Identify which cell holds the provided text, then report its (x, y) central coordinate. 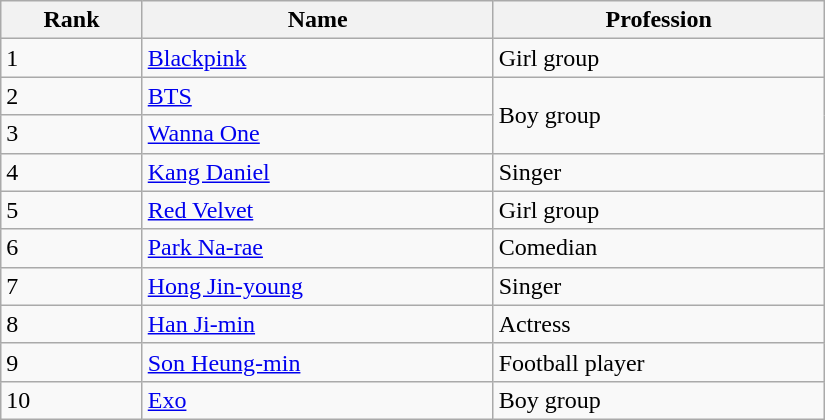
Kang Daniel (318, 172)
1 (72, 58)
10 (72, 400)
Actress (658, 324)
8 (72, 324)
Son Heung-min (318, 362)
9 (72, 362)
5 (72, 210)
BTS (318, 96)
Hong Jin-young (318, 286)
Football player (658, 362)
7 (72, 286)
Blackpink (318, 58)
2 (72, 96)
4 (72, 172)
Park Na-rae (318, 248)
6 (72, 248)
Red Velvet (318, 210)
Comedian (658, 248)
Han Ji-min (318, 324)
Rank (72, 20)
Wanna One (318, 134)
Name (318, 20)
Profession (658, 20)
Exo (318, 400)
3 (72, 134)
